Capture the cell that displays the provided text and extract its (x, y) central coordinate. 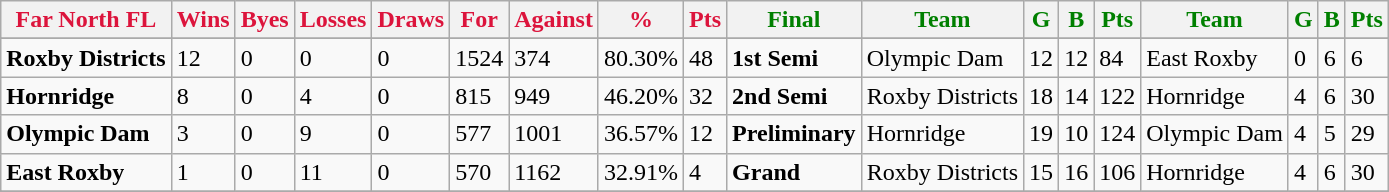
Byes (264, 20)
32 (706, 96)
2nd Semi (794, 96)
14 (1076, 96)
1162 (554, 172)
Grand (794, 172)
46.20% (640, 96)
1 (203, 172)
106 (1118, 172)
124 (1118, 134)
29 (1366, 134)
19 (1042, 134)
Draws (411, 20)
374 (554, 58)
For (480, 20)
815 (480, 96)
11 (333, 172)
15 (1042, 172)
10 (1076, 134)
80.30% (640, 58)
1st Semi (794, 58)
18 (1042, 96)
1524 (480, 58)
Preliminary (794, 134)
3 (203, 134)
122 (1118, 96)
48 (706, 58)
Far North FL (86, 20)
577 (480, 134)
949 (554, 96)
32.91% (640, 172)
16 (1076, 172)
36.57% (640, 134)
Wins (203, 20)
9 (333, 134)
5 (1332, 134)
Final (794, 20)
1001 (554, 134)
Losses (333, 20)
% (640, 20)
8 (203, 96)
Against (554, 20)
570 (480, 172)
84 (1118, 58)
